Pinpoint the cell where the given text exists, returning its [x, y] midpoint coordinate. 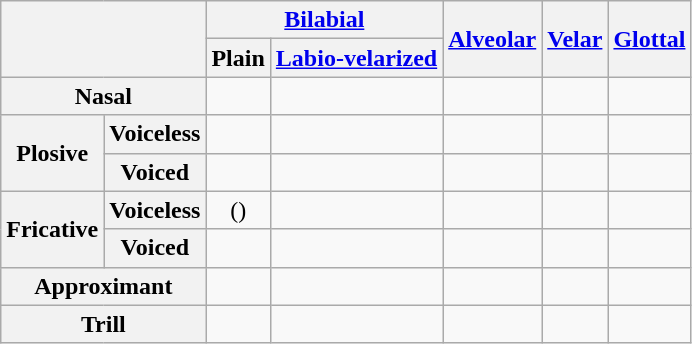
Plosive [52, 153]
Approximant [104, 286]
Glottal [650, 39]
Nasal [104, 96]
() [238, 210]
Alveolar [492, 39]
Plain [238, 58]
Velar [575, 39]
Labio-velarized [356, 58]
Bilabial [324, 20]
Fricative [52, 229]
Trill [104, 324]
